Detect which cell encompasses the target text, then output its (x, y) center coordinate. 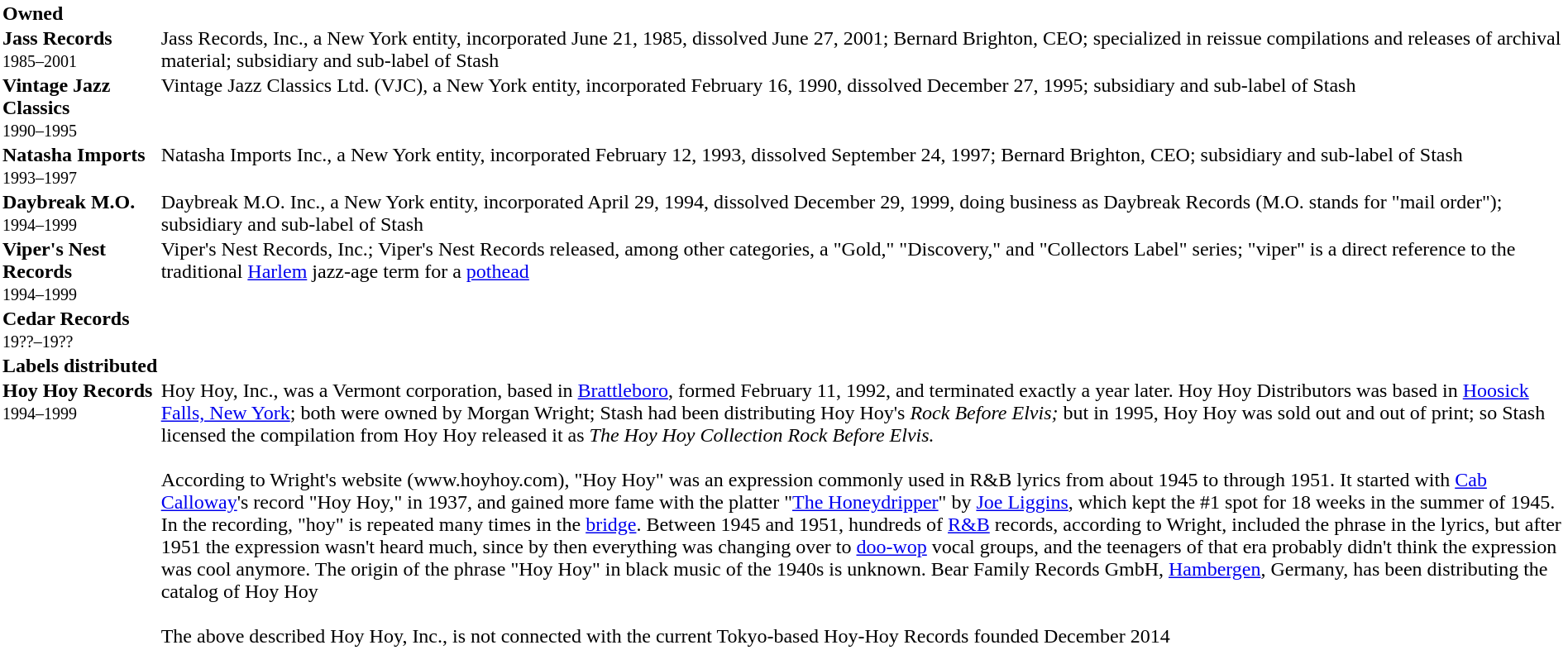
Labels distributed (81, 366)
Vintage Jazz Classics Ltd. (VJC), a New York entity, incorporated February 16, 1990, dissolved December 27, 1995; subsidiary and sub-label of Stash (863, 108)
Owned (81, 13)
Viper's Nest Records1994–1999 (81, 271)
Vintage Jazz Classics1990–1995 (81, 108)
Jass Records1985–2001 (81, 50)
Hoy Hoy Records1994–1999 (81, 514)
Cedar Records19??–19?? (81, 330)
Natasha Imports1993–1997 (81, 166)
Daybreak M.O.1994–1999 (81, 213)
